Find where the given text appears and provide that cell's center as [X, Y] coordinate. 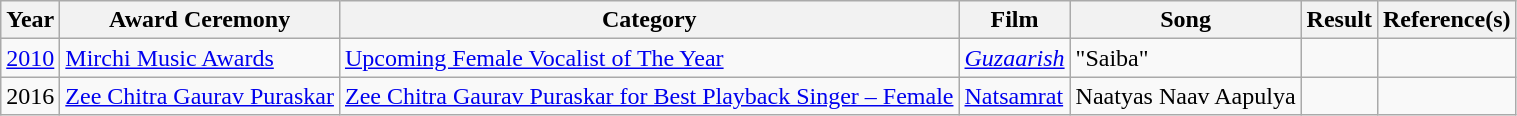
Upcoming Female Vocalist of The Year [649, 58]
Film [1014, 20]
Mirchi Music Awards [200, 58]
Naatyas Naav Aapulya [1186, 96]
2016 [30, 96]
Guzaarish [1014, 58]
Zee Chitra Gaurav Puraskar [200, 96]
2010 [30, 58]
Year [30, 20]
Zee Chitra Gaurav Puraskar for Best Playback Singer – Female [649, 96]
Reference(s) [1446, 20]
Category [649, 20]
"Saiba" [1186, 58]
Result [1339, 20]
Song [1186, 20]
Natsamrat [1014, 96]
Award Ceremony [200, 20]
